Scan for the cell matching the given text and deliver its (x, y) coordinate at center. 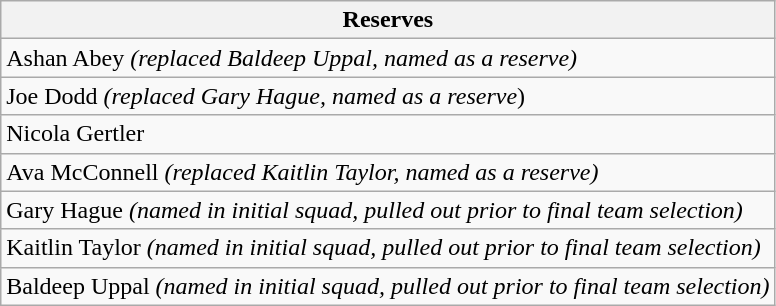
Nicola Gertler (388, 134)
Ashan Abey (replaced Baldeep Uppal, named as a reserve) (388, 58)
Joe Dodd (replaced Gary Hague, named as a reserve) (388, 96)
Gary Hague (named in initial squad, pulled out prior to final team selection) (388, 210)
Baldeep Uppal (named in initial squad, pulled out prior to final team selection) (388, 286)
Kaitlin Taylor (named in initial squad, pulled out prior to final team selection) (388, 248)
Reserves (388, 20)
Ava McConnell (replaced Kaitlin Taylor, named as a reserve) (388, 172)
